Return the (x, y) coordinate for the center point of the cell that contains the specified text.  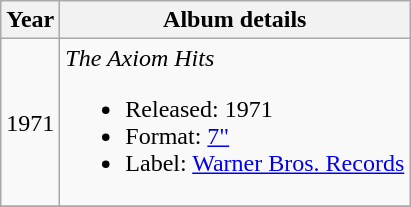
The Axiom HitsReleased: 1971Format: 7"Label: Warner Bros. Records (235, 122)
Album details (235, 20)
1971 (30, 122)
Year (30, 20)
